Capture the cell that displays the provided text and extract its (x, y) central coordinate. 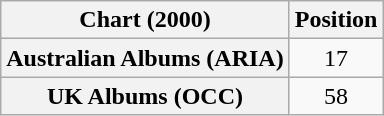
Position (336, 20)
Australian Albums (ARIA) (145, 58)
UK Albums (OCC) (145, 96)
58 (336, 96)
Chart (2000) (145, 20)
17 (336, 58)
